Identify which cell holds the provided text, then report its [x, y] central coordinate. 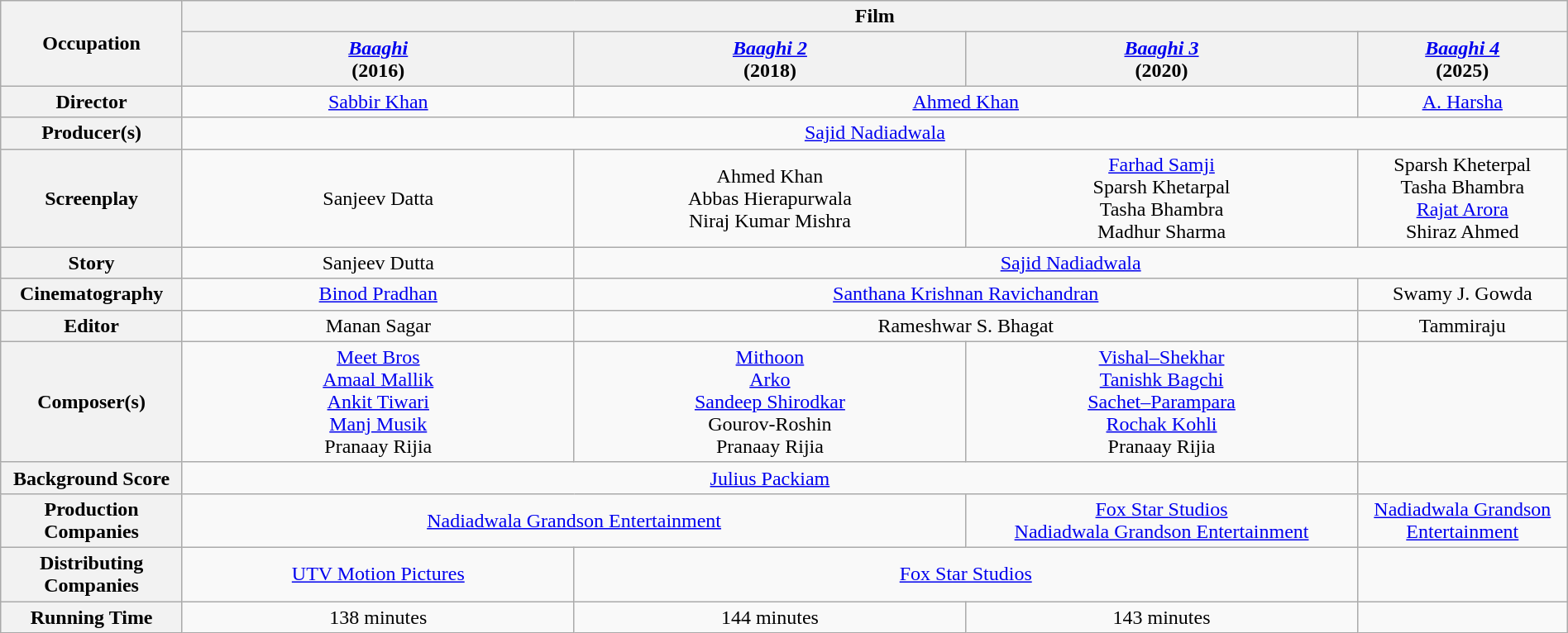
Baaghi 2 (2018) [770, 59]
Swamy J. Gowda [1462, 294]
Sparsh KheterpalTasha BhambraRajat AroraShiraz Ahmed [1462, 198]
Cinematography [92, 294]
Sanjeev Datta [378, 198]
Editor [92, 326]
Story [92, 263]
Film [875, 17]
MithoonArkoSandeep ShirodkarGourov-RoshinPranaay Rijia [770, 402]
Occupation [92, 43]
Meet BrosAmaal MallikAnkit TiwariManj MusikPranaay Rijia [378, 402]
Running Time [92, 617]
UTV Motion Pictures [378, 574]
Binod Pradhan [378, 294]
Background Score [92, 478]
Composer(s) [92, 402]
Sanjeev Dutta [378, 263]
Ahmed Khan [966, 102]
Baaghi (2016) [378, 59]
Sabbir Khan [378, 102]
Producer(s) [92, 133]
Baaghi 3 (2020) [1162, 59]
Farhad SamjiSparsh KhetarpalTasha BhambraMadhur Sharma [1162, 198]
Manan Sagar [378, 326]
A. Harsha [1462, 102]
Santhana Krishnan Ravichandran [966, 294]
Julius Packiam [769, 478]
Vishal–ShekharTanishk BagchiSachet–Parampara Rochak KohliPranaay Rijia [1162, 402]
138 minutes [378, 617]
143 minutes [1162, 617]
Director [92, 102]
Production Companies [92, 521]
Ahmed KhanAbbas HierapurwalaNiraj Kumar Mishra [770, 198]
Fox Star Studios [966, 574]
Fox Star StudiosNadiadwala Grandson Entertainment [1162, 521]
Rameshwar S. Bhagat [966, 326]
Distributing Companies [92, 574]
144 minutes [770, 617]
Tammiraju [1462, 326]
Baaghi 4(2025) [1462, 59]
Screenplay [92, 198]
